Return the (X, Y) coordinate for the center point of the cell that contains the specified text.  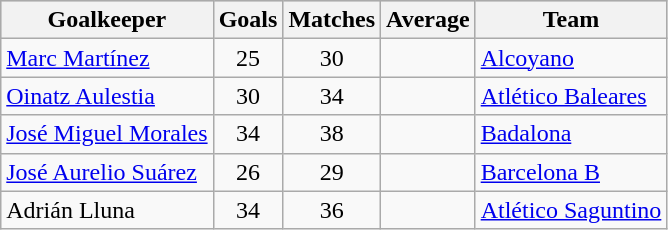
Alcoyano (571, 58)
Atlético Saguntino (571, 210)
José Miguel Morales (107, 134)
36 (332, 210)
Adrián Lluna (107, 210)
José Aurelio Suárez (107, 172)
Goals (248, 20)
Oinatz Aulestia (107, 96)
Matches (332, 20)
Barcelona B (571, 172)
Badalona (571, 134)
Marc Martínez (107, 58)
Team (571, 20)
25 (248, 58)
38 (332, 134)
29 (332, 172)
Atlético Baleares (571, 96)
Average (428, 20)
Goalkeeper (107, 20)
26 (248, 172)
